Search for the cell housing the specified text and yield its (X, Y) center coordinate. 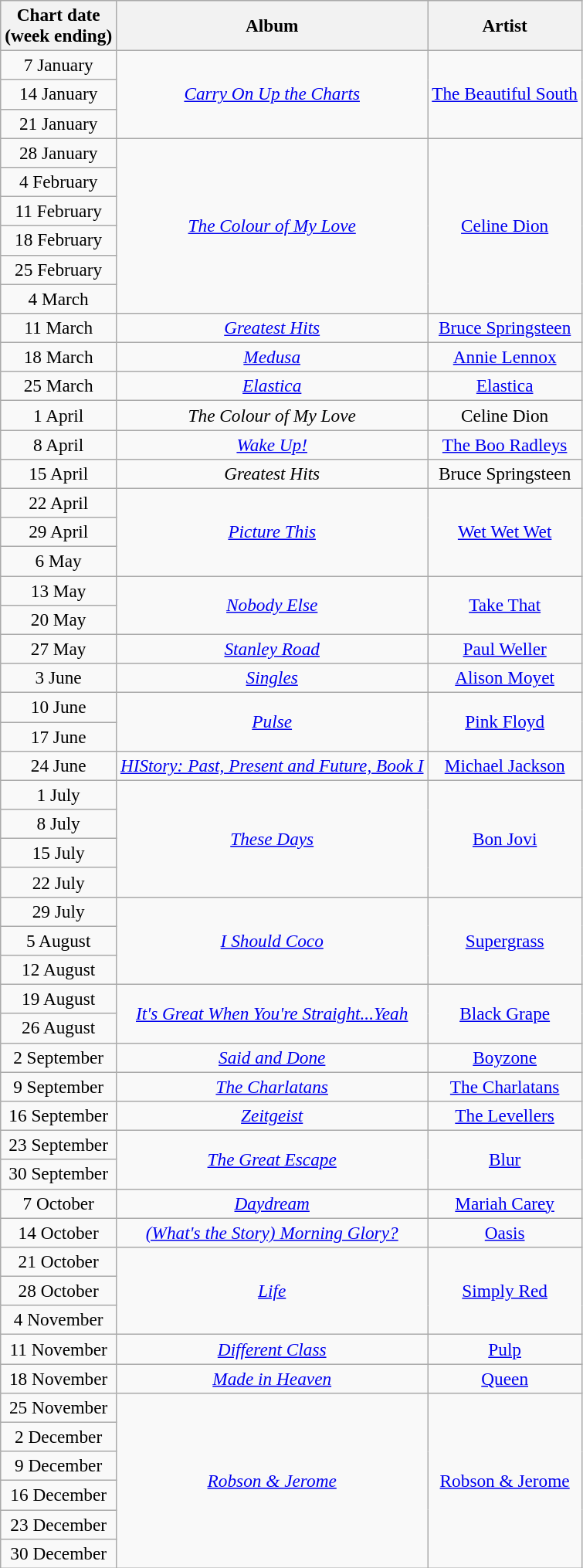
16 September (59, 1115)
Album (272, 25)
Queen (505, 1378)
Daydream (272, 1203)
2 September (59, 1057)
The Boo Radleys (505, 444)
(What's the Story) Morning Glory? (272, 1232)
29 July (59, 911)
Artist (505, 25)
16 December (59, 1495)
11 February (59, 211)
Oasis (505, 1232)
21 January (59, 124)
HIStory: Past, Present and Future, Book I (272, 765)
It's Great When You're Straight...Yeah (272, 1013)
11 March (59, 328)
21 October (59, 1261)
6 May (59, 561)
9 December (59, 1466)
8 July (59, 823)
20 May (59, 619)
These Days (272, 839)
8 April (59, 444)
Singles (272, 677)
Black Grape (505, 1013)
Zeitgeist (272, 1115)
Stanley Road (272, 649)
17 June (59, 736)
23 December (59, 1524)
23 September (59, 1145)
4 February (59, 182)
The Levellers (505, 1115)
Boyzone (505, 1057)
12 August (59, 969)
2 December (59, 1437)
Bon Jovi (505, 839)
Chart date(week ending) (59, 25)
28 January (59, 152)
26 August (59, 1028)
5 August (59, 940)
7 October (59, 1203)
13 May (59, 590)
Different Class (272, 1349)
Life (272, 1290)
1 April (59, 415)
25 November (59, 1407)
Pulp (505, 1349)
15 April (59, 473)
24 June (59, 765)
Michael Jackson (505, 765)
15 July (59, 853)
4 March (59, 298)
Wake Up! (272, 444)
Said and Done (272, 1057)
Paul Weller (505, 649)
Carry On Up the Charts (272, 94)
7 January (59, 65)
1 July (59, 795)
27 May (59, 649)
11 November (59, 1349)
Alison Moyet (505, 677)
The Great Escape (272, 1159)
9 September (59, 1086)
10 June (59, 707)
Pink Floyd (505, 721)
30 December (59, 1553)
25 March (59, 386)
3 June (59, 677)
25 February (59, 270)
29 April (59, 532)
18 March (59, 357)
Medusa (272, 357)
Pulse (272, 721)
Supergrass (505, 941)
Take That (505, 605)
14 October (59, 1232)
Blur (505, 1159)
28 October (59, 1291)
Simply Red (505, 1290)
Annie Lennox (505, 357)
22 April (59, 503)
Nobody Else (272, 605)
4 November (59, 1320)
Picture This (272, 531)
Wet Wet Wet (505, 531)
19 August (59, 999)
18 November (59, 1378)
14 January (59, 94)
18 February (59, 240)
The Beautiful South (505, 94)
22 July (59, 882)
Made in Heaven (272, 1378)
Mariah Carey (505, 1203)
I Should Coco (272, 941)
30 September (59, 1174)
